Find where the given text appears and provide that cell's center as [x, y] coordinate. 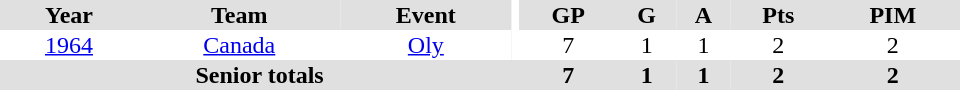
Canada [240, 45]
Senior totals [260, 75]
Team [240, 15]
G [646, 15]
Oly [426, 45]
Year [69, 15]
PIM [893, 15]
1964 [69, 45]
GP [568, 15]
Event [426, 15]
Pts [778, 15]
A [704, 15]
